Detect which cell encompasses the target text, then output its (x, y) center coordinate. 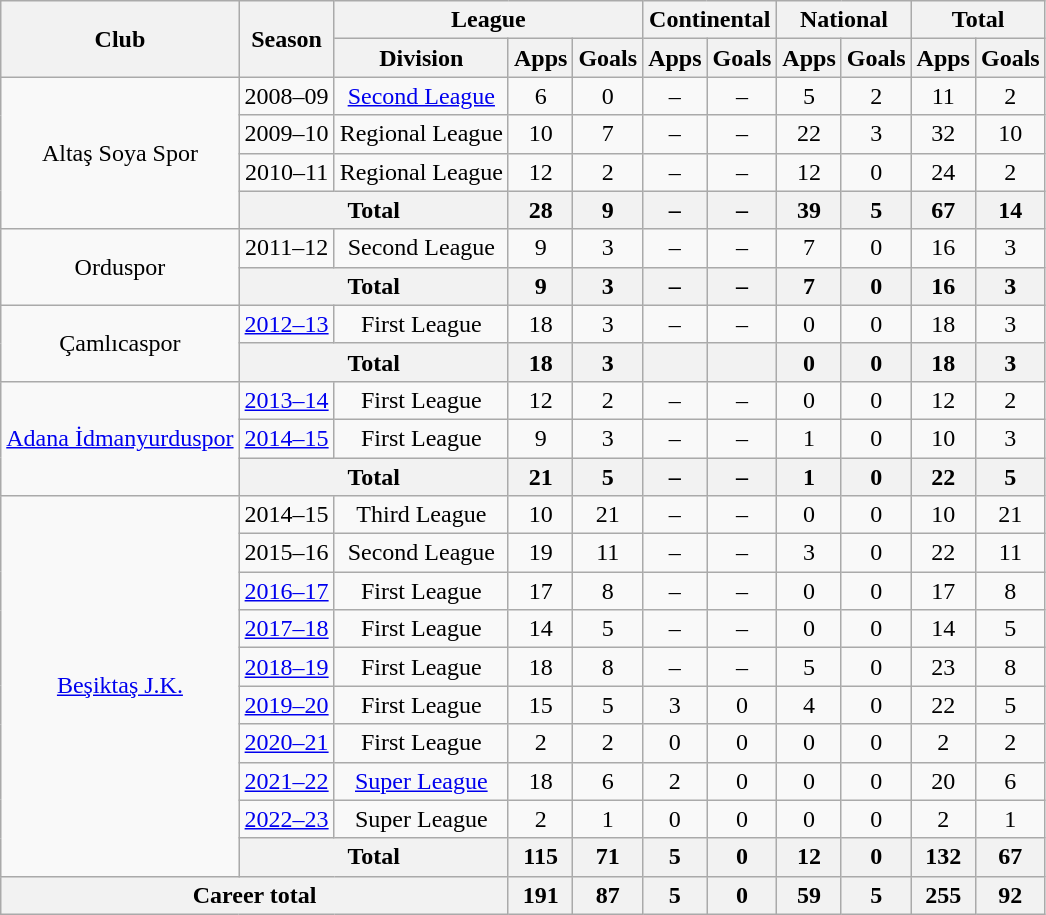
71 (608, 857)
2013–14 (286, 400)
2019–20 (286, 705)
Altaş Soya Spor (120, 153)
92 (1010, 895)
32 (943, 134)
Club (120, 39)
39 (809, 210)
191 (540, 895)
132 (943, 857)
2011–12 (286, 248)
Third League (421, 515)
23 (943, 667)
2018–19 (286, 667)
2021–22 (286, 781)
Adana İdmanyurduspor (120, 438)
Orduspor (120, 267)
Beşiktaş J.K. (120, 686)
Continental (710, 20)
19 (540, 553)
28 (540, 210)
League (488, 20)
Season (286, 39)
87 (608, 895)
Division (421, 58)
4 (809, 705)
2010–11 (286, 172)
115 (540, 857)
Çamlıcaspor (120, 343)
2017–18 (286, 629)
2015–16 (286, 553)
2009–10 (286, 134)
National (844, 20)
2020–21 (286, 743)
2008–09 (286, 96)
59 (809, 895)
20 (943, 781)
2022–23 (286, 819)
255 (943, 895)
15 (540, 705)
2012–13 (286, 324)
2016–17 (286, 591)
Career total (255, 895)
24 (943, 172)
